Return (x, y) of the center of cell containing provided text 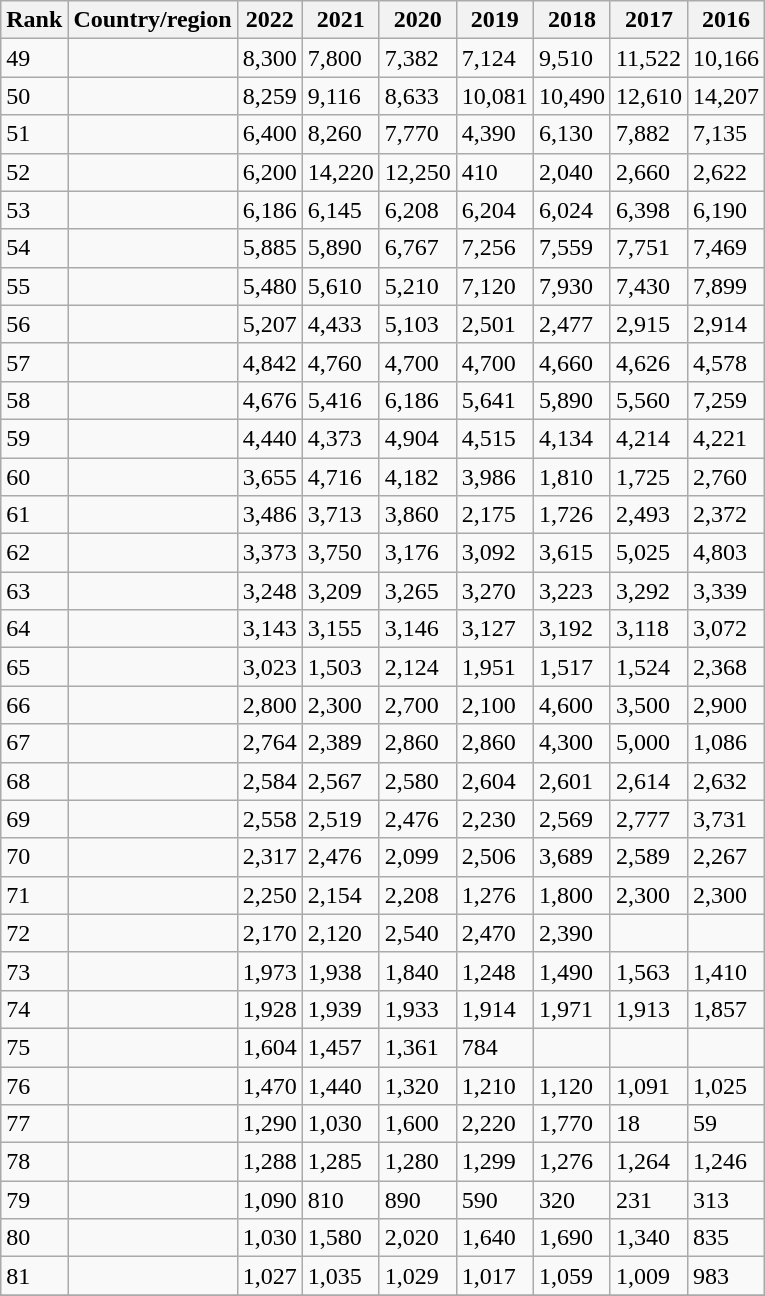
2,764 (270, 743)
3,127 (494, 629)
3,248 (270, 591)
835 (726, 1238)
1,288 (270, 1162)
73 (34, 971)
3,486 (270, 515)
2,632 (726, 781)
66 (34, 705)
2,800 (270, 705)
4,440 (270, 438)
7,469 (726, 248)
4,433 (340, 324)
5,885 (270, 248)
2,501 (494, 324)
2,170 (270, 933)
57 (34, 362)
3,750 (340, 553)
1,840 (418, 971)
2,558 (270, 819)
1,248 (494, 971)
4,803 (726, 553)
2,589 (648, 857)
1,490 (572, 971)
7,882 (648, 134)
1,320 (418, 1085)
1,035 (340, 1276)
1,928 (270, 1009)
3,689 (572, 857)
4,390 (494, 134)
74 (34, 1009)
1,027 (270, 1276)
7,559 (572, 248)
6,024 (572, 210)
810 (340, 1200)
1,290 (270, 1124)
3,986 (494, 477)
2,506 (494, 857)
68 (34, 781)
6,208 (418, 210)
1,059 (572, 1276)
1,563 (648, 971)
7,899 (726, 286)
4,842 (270, 362)
1,029 (418, 1276)
6,200 (270, 172)
2016 (726, 20)
2019 (494, 20)
2,580 (418, 781)
64 (34, 629)
2,519 (340, 819)
1,025 (726, 1085)
3,731 (726, 819)
2,915 (648, 324)
1,503 (340, 667)
79 (34, 1200)
2,220 (494, 1124)
4,600 (572, 705)
12,250 (418, 172)
1,770 (572, 1124)
1,470 (270, 1085)
3,655 (270, 477)
1,640 (494, 1238)
4,300 (572, 743)
71 (34, 895)
3,023 (270, 667)
2,100 (494, 705)
6,204 (494, 210)
8,260 (340, 134)
81 (34, 1276)
2,120 (340, 933)
1,600 (418, 1124)
3,155 (340, 629)
6,145 (340, 210)
78 (34, 1162)
3,192 (572, 629)
60 (34, 477)
5,025 (648, 553)
5,103 (418, 324)
1,938 (340, 971)
2,914 (726, 324)
7,120 (494, 286)
1,604 (270, 1047)
7,382 (418, 58)
1,914 (494, 1009)
2,760 (726, 477)
2,020 (418, 1238)
784 (494, 1047)
1,264 (648, 1162)
63 (34, 591)
1,017 (494, 1276)
3,500 (648, 705)
4,676 (270, 400)
7,930 (572, 286)
4,760 (340, 362)
1,973 (270, 971)
4,373 (340, 438)
2,317 (270, 857)
Country/region (152, 20)
2,250 (270, 895)
4,182 (418, 477)
3,176 (418, 553)
4,515 (494, 438)
2,208 (418, 895)
5,560 (648, 400)
69 (34, 819)
3,373 (270, 553)
1,726 (572, 515)
4,214 (648, 438)
18 (648, 1124)
2,700 (418, 705)
410 (494, 172)
1,517 (572, 667)
4,660 (572, 362)
53 (34, 210)
3,072 (726, 629)
3,615 (572, 553)
65 (34, 667)
56 (34, 324)
3,339 (726, 591)
72 (34, 933)
77 (34, 1124)
7,256 (494, 248)
3,209 (340, 591)
2,154 (340, 895)
2,368 (726, 667)
6,398 (648, 210)
1,457 (340, 1047)
983 (726, 1276)
2,267 (726, 857)
3,292 (648, 591)
49 (34, 58)
4,134 (572, 438)
1,810 (572, 477)
70 (34, 857)
4,221 (726, 438)
7,751 (648, 248)
2,569 (572, 819)
2022 (270, 20)
2,099 (418, 857)
1,933 (418, 1009)
1,524 (648, 667)
5,210 (418, 286)
2,493 (648, 515)
1,361 (418, 1047)
1,410 (726, 971)
890 (418, 1200)
9,510 (572, 58)
1,800 (572, 895)
3,270 (494, 591)
1,299 (494, 1162)
1,120 (572, 1085)
1,939 (340, 1009)
2,660 (648, 172)
4,578 (726, 362)
1,091 (648, 1085)
1,690 (572, 1238)
313 (726, 1200)
3,146 (418, 629)
12,610 (648, 96)
4,716 (340, 477)
1,280 (418, 1162)
67 (34, 743)
1,951 (494, 667)
14,220 (340, 172)
1,971 (572, 1009)
1,725 (648, 477)
58 (34, 400)
1,246 (726, 1162)
Rank (34, 20)
50 (34, 96)
62 (34, 553)
2,584 (270, 781)
7,135 (726, 134)
2,230 (494, 819)
1,857 (726, 1009)
2,540 (418, 933)
5,416 (340, 400)
10,166 (726, 58)
2,900 (726, 705)
7,800 (340, 58)
6,400 (270, 134)
55 (34, 286)
2,124 (418, 667)
5,207 (270, 324)
4,626 (648, 362)
2021 (340, 20)
2,601 (572, 781)
2,777 (648, 819)
2,477 (572, 324)
1,580 (340, 1238)
10,490 (572, 96)
14,207 (726, 96)
5,610 (340, 286)
590 (494, 1200)
3,092 (494, 553)
7,770 (418, 134)
1,210 (494, 1085)
2,567 (340, 781)
1,285 (340, 1162)
75 (34, 1047)
7,124 (494, 58)
2018 (572, 20)
2,040 (572, 172)
80 (34, 1238)
51 (34, 134)
2,389 (340, 743)
2,390 (572, 933)
2,175 (494, 515)
1,440 (340, 1085)
8,300 (270, 58)
5,480 (270, 286)
52 (34, 172)
3,223 (572, 591)
7,259 (726, 400)
320 (572, 1200)
11,522 (648, 58)
3,860 (418, 515)
54 (34, 248)
4,904 (418, 438)
2,470 (494, 933)
10,081 (494, 96)
9,116 (340, 96)
3,713 (340, 515)
3,118 (648, 629)
76 (34, 1085)
2,622 (726, 172)
2017 (648, 20)
1,086 (726, 743)
2,614 (648, 781)
3,265 (418, 591)
1,090 (270, 1200)
1,009 (648, 1276)
8,259 (270, 96)
3,143 (270, 629)
2,372 (726, 515)
2020 (418, 20)
6,190 (726, 210)
1,913 (648, 1009)
61 (34, 515)
1,340 (648, 1238)
8,633 (418, 96)
5,641 (494, 400)
6,767 (418, 248)
5,000 (648, 743)
2,604 (494, 781)
231 (648, 1200)
7,430 (648, 286)
6,130 (572, 134)
